Return the (X, Y) coordinate for the center point of the cell that contains the specified text.  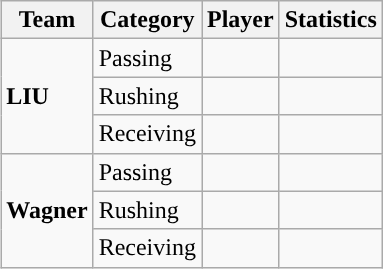
Statistics (330, 20)
Category (147, 20)
Wagner (47, 210)
Team (47, 20)
LIU (47, 96)
Player (241, 20)
